Provide the (X, Y) coordinate of the cell's center where the given text is located.  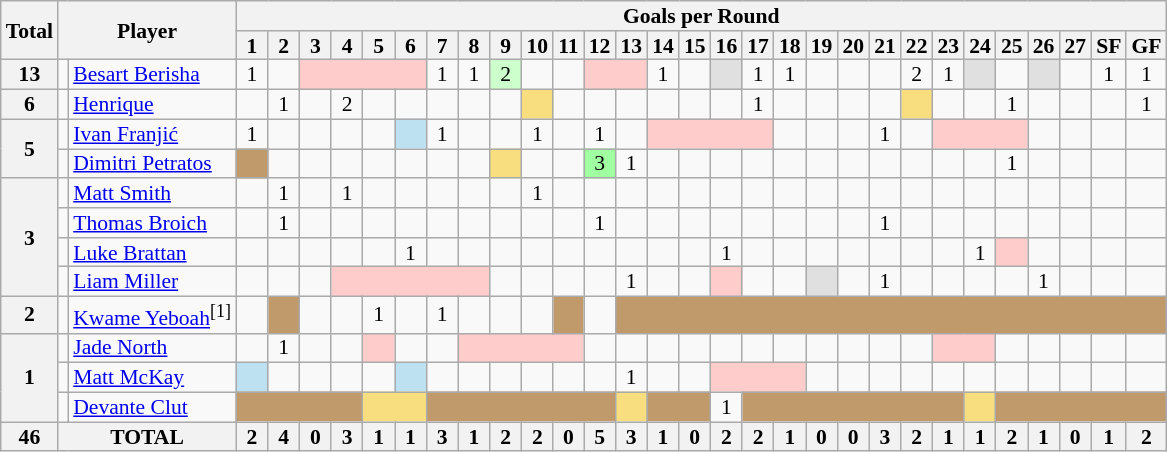
18 (790, 46)
Devante Clut (152, 408)
21 (885, 46)
SF (1108, 46)
20 (853, 46)
15 (695, 46)
Total (30, 30)
Liam Miller (152, 282)
24 (980, 46)
19 (822, 46)
Thomas Broich (152, 223)
Luke Brattan (152, 253)
46 (30, 437)
Dimitri Petratos (152, 164)
22 (917, 46)
23 (949, 46)
Henrique (152, 105)
7 (442, 46)
Player (147, 30)
25 (1012, 46)
14 (663, 46)
17 (758, 46)
26 (1044, 46)
Jade North (152, 348)
9 (506, 46)
12 (600, 46)
TOTAL (147, 437)
11 (568, 46)
Ivan Franjić (152, 134)
Besart Berisha (152, 75)
Matt Smith (152, 193)
16 (727, 46)
10 (537, 46)
Matt McKay (152, 378)
8 (474, 46)
GF (1146, 46)
Goals per Round (701, 16)
27 (1075, 46)
Kwame Yeboah[1] (152, 316)
